Identify which cell holds the provided text, then report its [x, y] central coordinate. 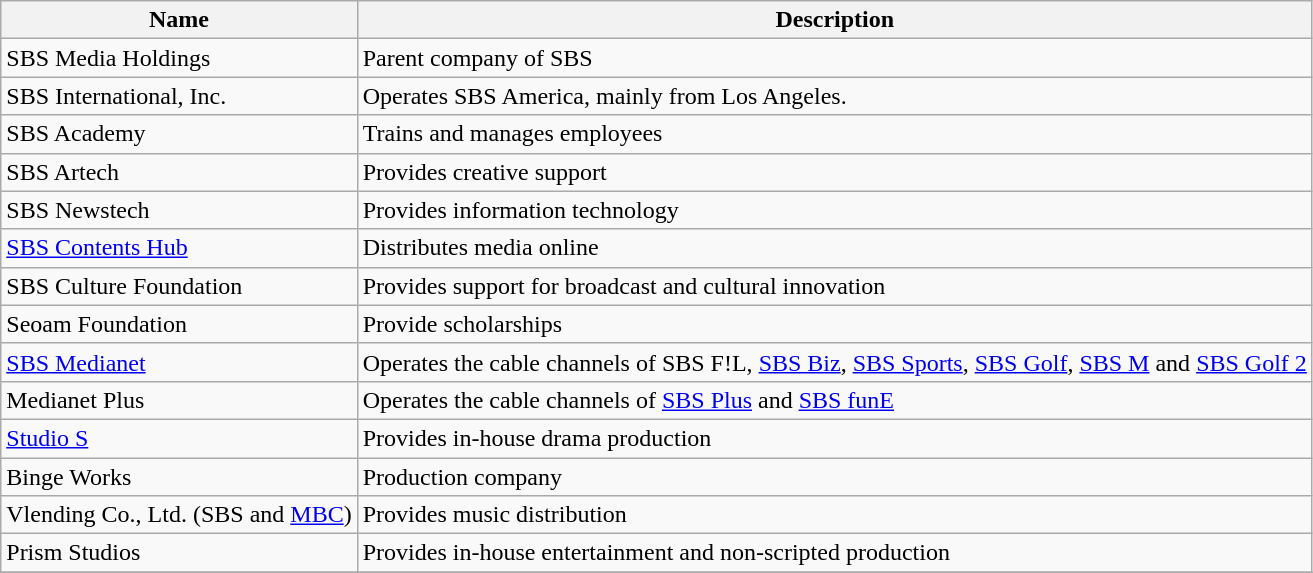
Trains and manages employees [834, 134]
Parent company of SBS [834, 58]
SBS Newstech [179, 210]
Provides information technology [834, 210]
Provides in-house entertainment and non-scripted production [834, 553]
Seoam Foundation [179, 324]
SBS Media Holdings [179, 58]
Provides in-house drama production [834, 438]
Provide scholarships [834, 324]
Vlending Co., Ltd. (SBS and MBC) [179, 515]
Provides creative support [834, 172]
Production company [834, 477]
Description [834, 20]
Operates SBS America, mainly from Los Angeles. [834, 96]
SBS International, Inc. [179, 96]
SBS Medianet [179, 362]
Operates the cable channels of SBS Plus and SBS funE [834, 400]
Operates the cable channels of SBS F!L, SBS Biz, SBS Sports, SBS Golf, SBS M and SBS Golf 2 [834, 362]
Provides support for broadcast and cultural innovation [834, 286]
Distributes media online [834, 248]
Binge Works [179, 477]
SBS Academy [179, 134]
SBS Culture Foundation [179, 286]
Provides music distribution [834, 515]
Studio S [179, 438]
Name [179, 20]
Prism Studios [179, 553]
SBS Contents Hub [179, 248]
SBS Artech [179, 172]
Medianet Plus [179, 400]
